Search for the cell housing the specified text and yield its [x, y] center coordinate. 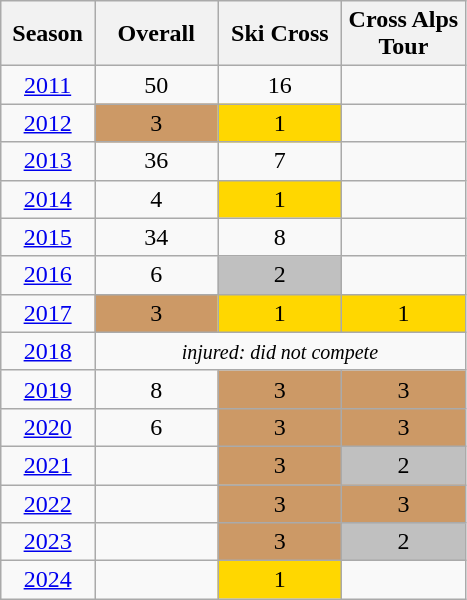
2018 [48, 351]
36 [156, 161]
2019 [48, 389]
16 [280, 85]
2024 [48, 580]
2015 [48, 237]
34 [156, 237]
Season [48, 34]
2016 [48, 275]
Overall [156, 34]
4 [156, 199]
injured: did not compete [280, 351]
Cross Alps Tour [404, 34]
2017 [48, 313]
2020 [48, 427]
2023 [48, 542]
2022 [48, 503]
2014 [48, 199]
Ski Cross [280, 34]
2021 [48, 465]
2011 [48, 85]
50 [156, 85]
2012 [48, 123]
2013 [48, 161]
7 [280, 161]
